Output the [X, Y] coordinate of the center of the cell containing the given text.  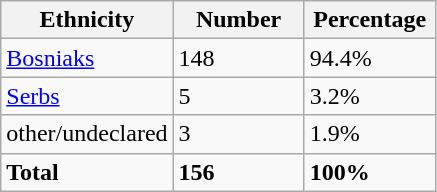
5 [238, 96]
94.4% [370, 58]
148 [238, 58]
Serbs [87, 96]
other/undeclared [87, 134]
Percentage [370, 20]
Number [238, 20]
3.2% [370, 96]
3 [238, 134]
1.9% [370, 134]
156 [238, 172]
100% [370, 172]
Bosniaks [87, 58]
Total [87, 172]
Ethnicity [87, 20]
